Output the (X, Y) coordinate of the center of the cell containing the given text.  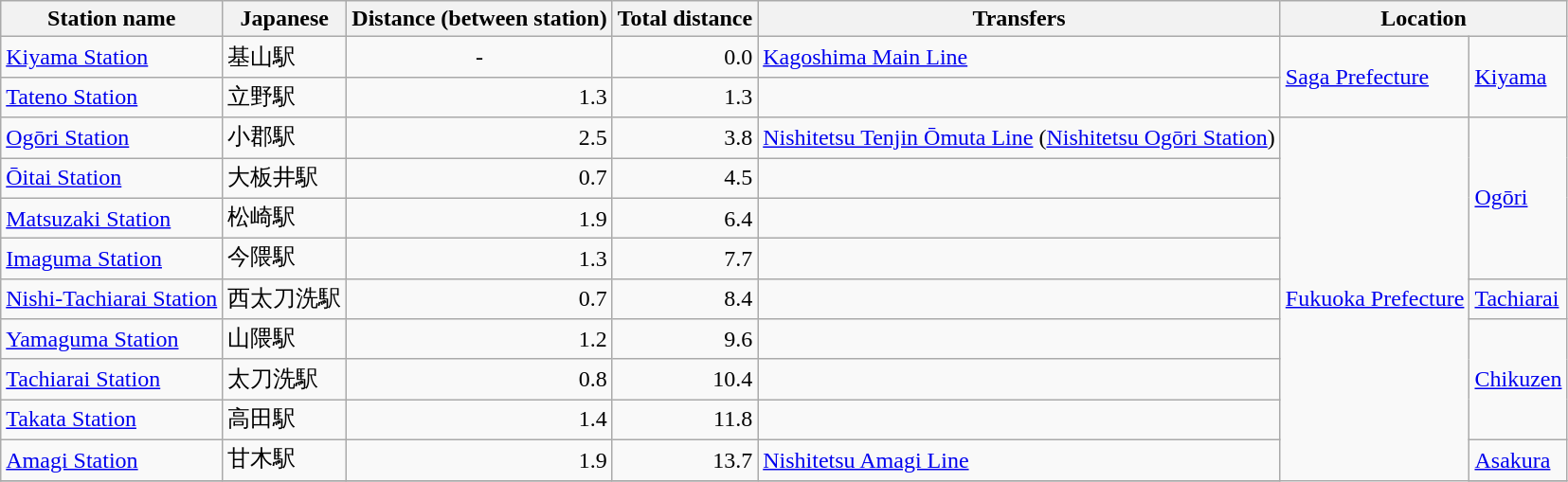
Station name (112, 19)
Ogōri Station (112, 138)
Total distance (685, 19)
1.2 (479, 339)
Tateno Station (112, 97)
Imaguma Station (112, 259)
3.8 (685, 138)
西太刀洗駅 (284, 299)
Nishitetsu Amagi Line (1019, 460)
11.8 (685, 420)
Fukuoka Prefecture (1375, 299)
Japanese (284, 19)
Ōitai Station (112, 178)
Saga Prefecture (1375, 78)
山隈駅 (284, 339)
松崎駅 (284, 218)
Matsuzaki Station (112, 218)
立野駅 (284, 97)
Nishitetsu Tenjin Ōmuta Line (Nishitetsu Ogōri Station) (1019, 138)
太刀洗駅 (284, 379)
0.0 (685, 57)
Kiyama (1518, 78)
1.4 (479, 420)
0.8 (479, 379)
Tachiarai Station (112, 379)
Kagoshima Main Line (1019, 57)
Distance (between station) (479, 19)
大板井駅 (284, 178)
Tachiarai (1518, 299)
2.5 (479, 138)
高田駅 (284, 420)
Kiyama Station (112, 57)
Ogōri (1518, 198)
Location (1423, 19)
6.4 (685, 218)
Yamaguma Station (112, 339)
Chikuzen (1518, 380)
10.4 (685, 379)
9.6 (685, 339)
Amagi Station (112, 460)
甘木駅 (284, 460)
4.5 (685, 178)
Nishi-Tachiarai Station (112, 299)
7.7 (685, 259)
Transfers (1019, 19)
- (479, 57)
小郡駅 (284, 138)
Takata Station (112, 420)
基山駅 (284, 57)
Asakura (1518, 460)
13.7 (685, 460)
8.4 (685, 299)
今隈駅 (284, 259)
